Determine the [X, Y] coordinate at the center of the cell enclosing the given text.  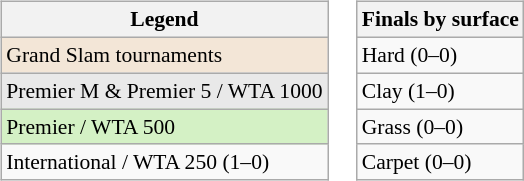
Finals by surface [440, 20]
Hard (0–0) [440, 55]
Legend [164, 20]
Grass (0–0) [440, 127]
Premier / WTA 500 [164, 127]
Premier M & Premier 5 / WTA 1000 [164, 91]
Clay (1–0) [440, 91]
International / WTA 250 (1–0) [164, 162]
Carpet (0–0) [440, 162]
Grand Slam tournaments [164, 55]
